Scan for the cell matching the given text and deliver its (X, Y) coordinate at center. 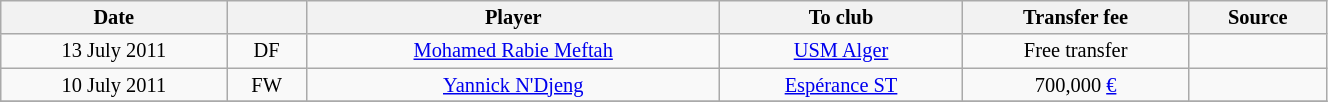
700,000 € (1076, 85)
FW (267, 85)
Source (1258, 17)
13 July 2011 (114, 51)
Free transfer (1076, 51)
Yannick N'Djeng (513, 85)
Mohamed Rabie Meftah (513, 51)
Espérance ST (841, 85)
10 July 2011 (114, 85)
Player (513, 17)
Date (114, 17)
DF (267, 51)
USM Alger (841, 51)
To club (841, 17)
Transfer fee (1076, 17)
